Identify which cell holds the provided text, then report its [x, y] central coordinate. 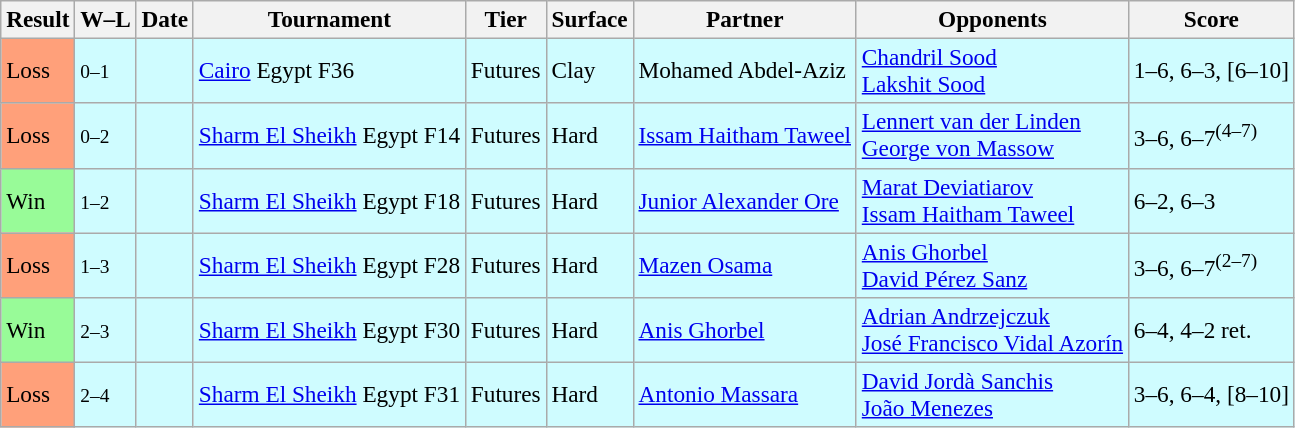
Clay [590, 70]
3–6, 6–4, [8–10] [1211, 394]
W–L [106, 19]
Tournament [329, 19]
Chandril Sood Lakshit Sood [992, 70]
3–6, 6–7(4–7) [1211, 136]
Marat Deviatiarov Issam Haitham Taweel [992, 200]
Score [1211, 19]
Sharm El Sheikh Egypt F28 [329, 264]
Sharm El Sheikh Egypt F31 [329, 394]
1–2 [106, 200]
1–6, 6–3, [6–10] [1211, 70]
Sharm El Sheikh Egypt F14 [329, 136]
Sharm El Sheikh Egypt F30 [329, 330]
Lennert van der Linden George von Massow [992, 136]
Issam Haitham Taweel [744, 136]
6–4, 4–2 ret. [1211, 330]
Antonio Massara [744, 394]
Date [164, 19]
Partner [744, 19]
0–1 [106, 70]
Anis Ghorbel David Pérez Sanz [992, 264]
Mazen Osama [744, 264]
Adrian Andrzejczuk José Francisco Vidal Azorín [992, 330]
6–2, 6–3 [1211, 200]
2–4 [106, 394]
Anis Ghorbel [744, 330]
3–6, 6–7(2–7) [1211, 264]
2–3 [106, 330]
David Jordà Sanchis João Menezes [992, 394]
Opponents [992, 19]
Tier [506, 19]
Result [38, 19]
0–2 [106, 136]
Mohamed Abdel-Aziz [744, 70]
Sharm El Sheikh Egypt F18 [329, 200]
Junior Alexander Ore [744, 200]
1–3 [106, 264]
Cairo Egypt F36 [329, 70]
Surface [590, 19]
